Find where the given text appears and provide that cell's center as [X, Y] coordinate. 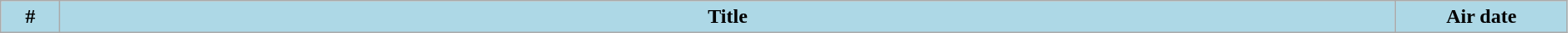
# [30, 17]
Title [728, 17]
Air date [1481, 17]
